Determine the (X, Y) coordinate at the center of the cell enclosing the given text.  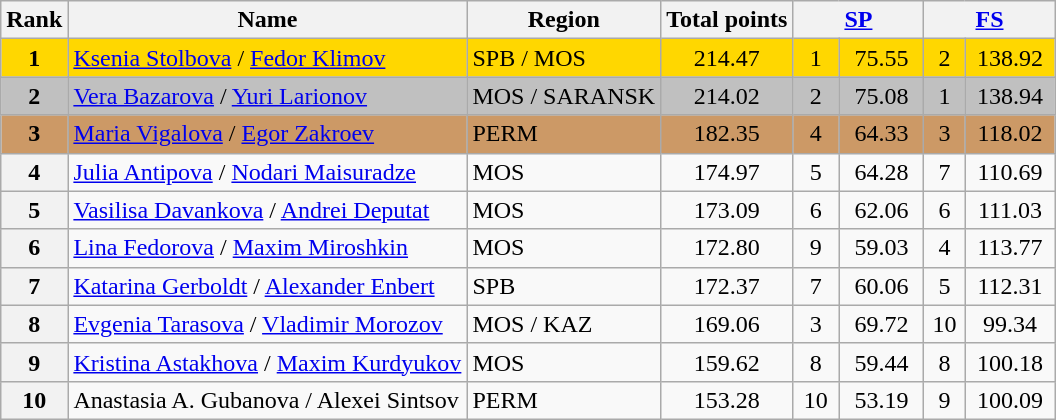
110.69 (1010, 172)
69.72 (882, 324)
59.03 (882, 248)
173.09 (727, 210)
Total points (727, 20)
Maria Vigalova / Egor Zakroev (268, 134)
Evgenia Tarasova / Vladimir Morozov (268, 324)
SPB (564, 286)
172.37 (727, 286)
153.28 (727, 400)
174.97 (727, 172)
100.09 (1010, 400)
113.77 (1010, 248)
Vasilisa Davankova / Andrei Deputat (268, 210)
FS (990, 20)
Rank (34, 20)
118.02 (1010, 134)
62.06 (882, 210)
75.08 (882, 96)
SPB / MOS (564, 58)
Lina Fedorova / Maxim Miroshkin (268, 248)
138.92 (1010, 58)
172.80 (727, 248)
MOS / KAZ (564, 324)
75.55 (882, 58)
159.62 (727, 362)
Julia Antipova / Nodari Maisuradze (268, 172)
111.03 (1010, 210)
Kristina Astakhova / Maxim Kurdyukov (268, 362)
214.02 (727, 96)
Name (268, 20)
214.47 (727, 58)
99.34 (1010, 324)
Anastasia A. Gubanova / Alexei Sintsov (268, 400)
182.35 (727, 134)
Katarina Gerboldt / Alexander Enbert (268, 286)
112.31 (1010, 286)
Vera Bazarova / Yuri Larionov (268, 96)
53.19 (882, 400)
SP (858, 20)
64.33 (882, 134)
100.18 (1010, 362)
64.28 (882, 172)
138.94 (1010, 96)
Ksenia Stolbova / Fedor Klimov (268, 58)
MOS / SARANSK (564, 96)
59.44 (882, 362)
60.06 (882, 286)
169.06 (727, 324)
Region (564, 20)
